Pinpoint the cell where the given text exists, returning its (X, Y) midpoint coordinate. 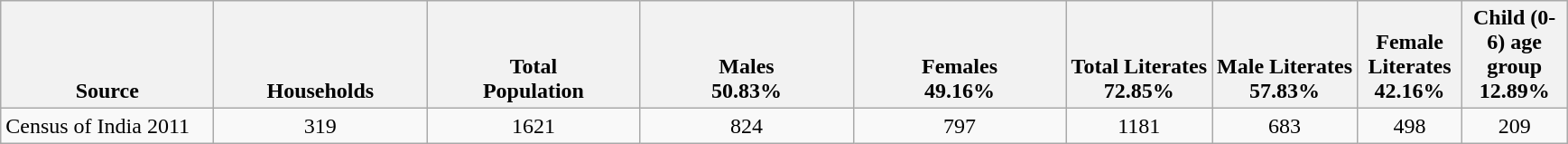
Households (320, 54)
319 (320, 126)
Female Literates42.16% (1410, 54)
824 (747, 126)
498 (1410, 126)
1621 (533, 126)
Census of India 2011 (107, 126)
209 (1515, 126)
Total Population (533, 54)
Source (107, 54)
1181 (1139, 126)
797 (960, 126)
Males 50.83% (747, 54)
Females49.16% (960, 54)
Child (0-6) age group12.89% (1515, 54)
Male Literates57.83% (1285, 54)
Total Literates72.85% (1139, 54)
683 (1285, 126)
